Output the (X, Y) coordinate of the center of the cell containing the given text.  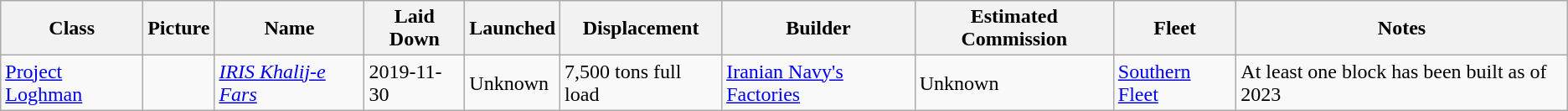
Estimated Commission (1014, 29)
Launched (513, 29)
2019-11-30 (415, 82)
At least one block has been built as of 2023 (1402, 82)
7,500 tons full load (642, 82)
Iranian Navy's Factories (819, 82)
Southern Fleet (1174, 82)
Laid Down (415, 29)
IRIS Khalij-e Fars (290, 82)
Name (290, 29)
Project Loghman (72, 82)
Builder (819, 29)
Displacement (642, 29)
Notes (1402, 29)
Fleet (1174, 29)
Class (72, 29)
Picture (179, 29)
